Locate the cell with the specified text and output its [X, Y] center coordinate. 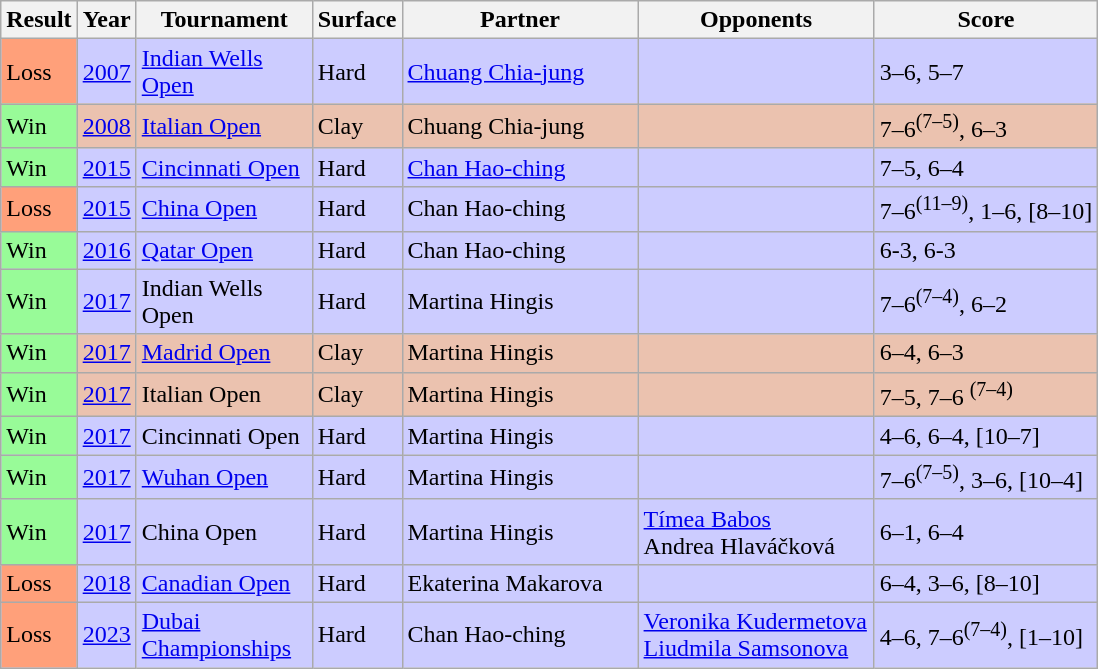
Opponents [756, 20]
3–6, 5–7 [986, 72]
7–6(11–9), 1–6, [8–10] [986, 208]
Dubai Championships [224, 636]
7–6(7–4), 6–2 [986, 302]
7–6(7–5), 6–3 [986, 126]
2018 [106, 583]
Tímea Babos Andrea Hlaváčková [756, 532]
2023 [106, 636]
7–6(7–5), 3–6, [10–4] [986, 478]
Wuhan Open [224, 478]
6–4, 6–3 [986, 353]
6–4, 3–6, [8–10] [986, 583]
2008 [106, 126]
Year [106, 20]
Tournament [224, 20]
6–1, 6–4 [986, 532]
Veronika Kudermetova Liudmila Samsonova [756, 636]
7–5, 6–4 [986, 167]
2016 [106, 250]
6-3, 6-3 [986, 250]
Partner [520, 20]
Ekaterina Makarova [520, 583]
4–6, 7–6(7–4), [1–10] [986, 636]
Result [39, 20]
Surface [357, 20]
7–5, 7–6 (7–4) [986, 394]
Qatar Open [224, 250]
4–6, 6–4, [10–7] [986, 436]
Madrid Open [224, 353]
Canadian Open [224, 583]
Score [986, 20]
2007 [106, 72]
